Determine the (X, Y) coordinate at the center of the cell enclosing the given text.  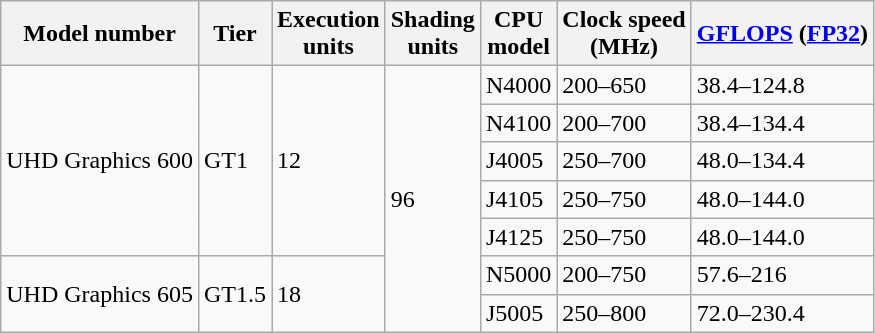
200–700 (624, 123)
96 (432, 199)
250–800 (624, 313)
Shadingunits (432, 34)
72.0–230.4 (782, 313)
12 (329, 161)
GT1.5 (234, 294)
J4125 (518, 237)
18 (329, 294)
250–700 (624, 161)
48.0–134.4 (782, 161)
J4005 (518, 161)
57.6–216 (782, 275)
Clock speed(MHz) (624, 34)
UHD Graphics 600 (100, 161)
200–650 (624, 85)
UHD Graphics 605 (100, 294)
200–750 (624, 275)
J4105 (518, 199)
N4000 (518, 85)
GFLOPS (FP32) (782, 34)
Tier (234, 34)
38.4–134.4 (782, 123)
N4100 (518, 123)
CPUmodel (518, 34)
GT1 (234, 161)
Executionunits (329, 34)
J5005 (518, 313)
N5000 (518, 275)
Model number (100, 34)
38.4–124.8 (782, 85)
